Output the (X, Y) coordinate of the center of the cell containing the given text.  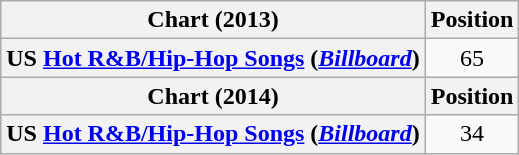
Chart (2013) (213, 20)
Chart (2014) (213, 96)
65 (472, 58)
34 (472, 134)
